Locate the cell with the specified text and output its (X, Y) center coordinate. 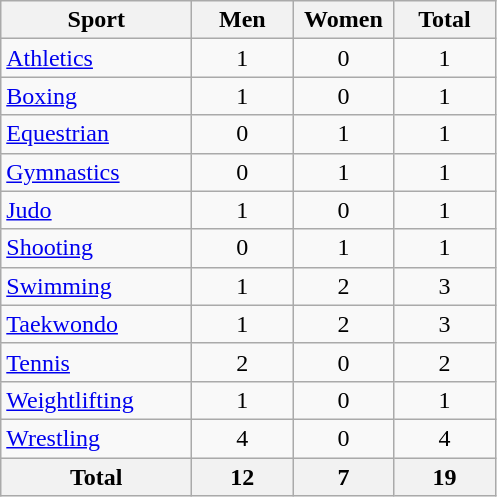
Gymnastics (96, 172)
Men (242, 20)
7 (344, 477)
Wrestling (96, 438)
Swimming (96, 286)
Tennis (96, 362)
Taekwondo (96, 324)
Women (344, 20)
Shooting (96, 248)
Boxing (96, 96)
Weightlifting (96, 400)
19 (444, 477)
Judo (96, 210)
Athletics (96, 58)
12 (242, 477)
Equestrian (96, 134)
Sport (96, 20)
